Determine the (X, Y) coordinate at the center of the cell enclosing the given text.  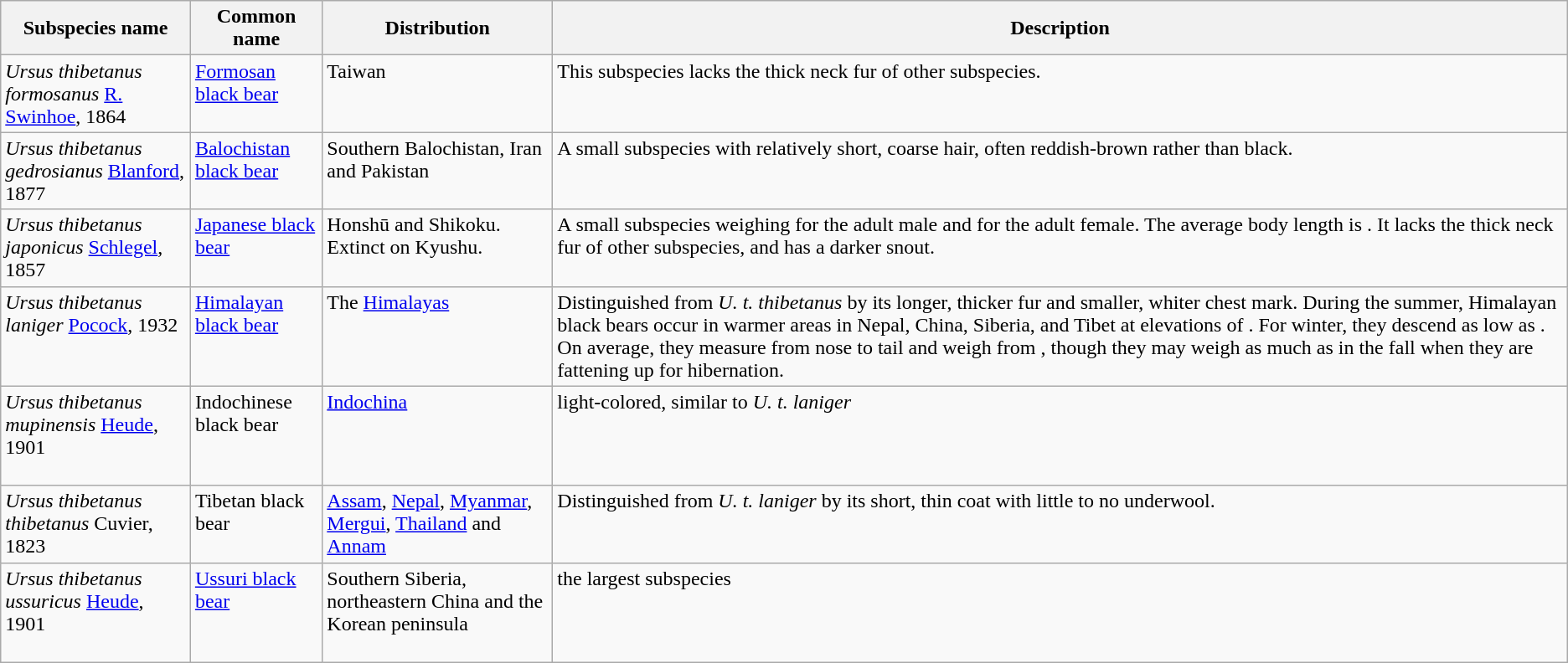
Formosan black bear (256, 94)
Ursus thibetanus japonicus Schlegel, 1857 (95, 248)
The Himalayas (437, 337)
Description (1060, 28)
Ursus thibetanus laniger Pocock, 1932 (95, 337)
Japanese black bear (256, 248)
Honshū and Shikoku. Extinct on Kyushu. (437, 248)
Distinguished from U. t. laniger by its short, thin coat with little to no underwool. (1060, 524)
This subspecies lacks the thick neck fur of other subspecies. (1060, 94)
Ursus thibetanus thibetanus Cuvier, 1823 (95, 524)
Taiwan (437, 94)
Southern Balochistan, Iran and Pakistan (437, 171)
Ursus thibetanus ussuricus Heude, 1901 (95, 613)
Tibetan black bear (256, 524)
Ussuri black bear (256, 613)
light-colored, similar to U. t. laniger (1060, 435)
Common name (256, 28)
Ursus thibetanus gedrosianus Blanford, 1877 (95, 171)
Himalayan black bear (256, 337)
Ursus thibetanus mupinensis Heude, 1901 (95, 435)
Subspecies name (95, 28)
the largest subspecies (1060, 613)
Indochinese black bear (256, 435)
Indochina (437, 435)
Assam, Nepal, Myanmar, Mergui, Thailand and Annam (437, 524)
Southern Siberia, northeastern China and the Korean peninsula (437, 613)
Distribution (437, 28)
A small subspecies with relatively short, coarse hair, often reddish-brown rather than black. (1060, 171)
Balochistan black bear (256, 171)
Ursus thibetanus formosanus R. Swinhoe, 1864 (95, 94)
